Detect which cell encompasses the target text, then output its [X, Y] center coordinate. 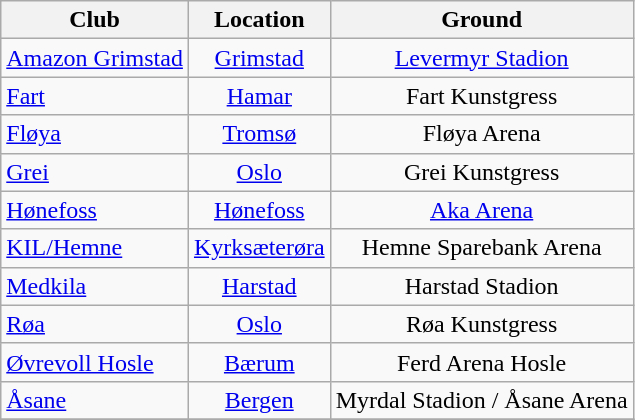
Aka Arena [482, 210]
KIL/Hemne [95, 248]
Club [95, 20]
Grei Kunstgress [482, 172]
Location [259, 20]
Fart [95, 96]
Røa Kunstgress [482, 324]
Ferd Arena Hosle [482, 362]
Hemne Sparebank Arena [482, 248]
Harstad Stadion [482, 286]
Levermyr Stadion [482, 58]
Åsane [95, 400]
Medkila [95, 286]
Bergen [259, 400]
Hamar [259, 96]
Bærum [259, 362]
Harstad [259, 286]
Ground [482, 20]
Tromsø [259, 134]
Fløya Arena [482, 134]
Røa [95, 324]
Fart Kunstgress [482, 96]
Grimstad [259, 58]
Grei [95, 172]
Fløya [95, 134]
Øvrevoll Hosle [95, 362]
Amazon Grimstad [95, 58]
Myrdal Stadion / Åsane Arena [482, 400]
Kyrksæterøra [259, 248]
